Pinpoint the cell where the given text exists, returning its [X, Y] midpoint coordinate. 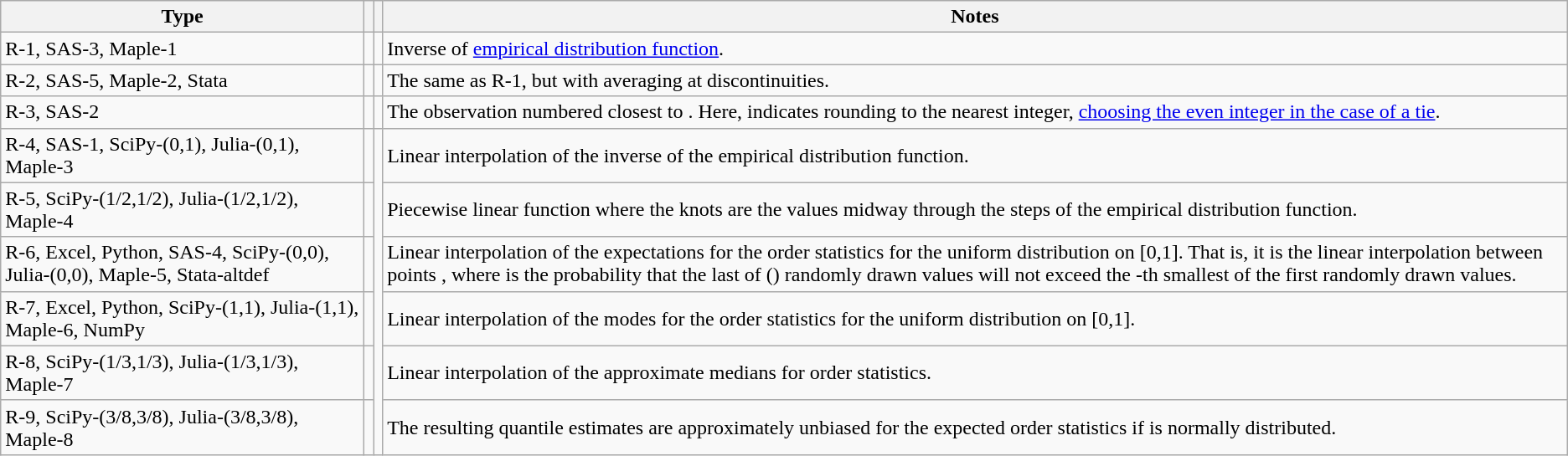
The same as R-1, but with averaging at discontinuities. [975, 80]
Linear interpolation of the approximate medians for order statistics. [975, 373]
Linear interpolation of the modes for the order statistics for the uniform distribution on [0,1]. [975, 318]
Inverse of empirical distribution function. [975, 49]
Linear interpolation of the inverse of the empirical distribution function. [975, 156]
R‑6, Excel, Python, SAS‑4, SciPy‑(0,0), Julia-(0,0), Maple‑5, Stata‑altdef [183, 264]
R‑3, SAS‑2 [183, 112]
The observation numbered closest to . Here, indicates rounding to the nearest integer, choosing the even integer in the case of a tie. [975, 112]
Type [183, 17]
R‑1, SAS‑3, Maple‑1 [183, 49]
R‑7, Excel, Python, SciPy‑(1,1), Julia-(1,1), Maple‑6, NumPy [183, 318]
R‑9, SciPy‑(3/8,3/8), Julia‑(3/8,3/8), Maple‑8 [183, 427]
R‑8, SciPy‑(1/3,1/3), Julia‑(1/3,1/3), Maple‑7 [183, 373]
R‑2, SAS‑5, Maple‑2, Stata [183, 80]
Notes [975, 17]
The resulting quantile estimates are approximately unbiased for the expected order statistics if is normally distributed. [975, 427]
R‑5, SciPy‑(1/2,1/2), Julia‑(1/2,1/2), Maple‑4 [183, 209]
Piecewise linear function where the knots are the values midway through the steps of the empirical distribution function. [975, 209]
R‑4, SAS‑1, SciPy‑(0,1), Julia‑(0,1), Maple‑3 [183, 156]
